Scan for the cell matching the given text and deliver its (X, Y) coordinate at center. 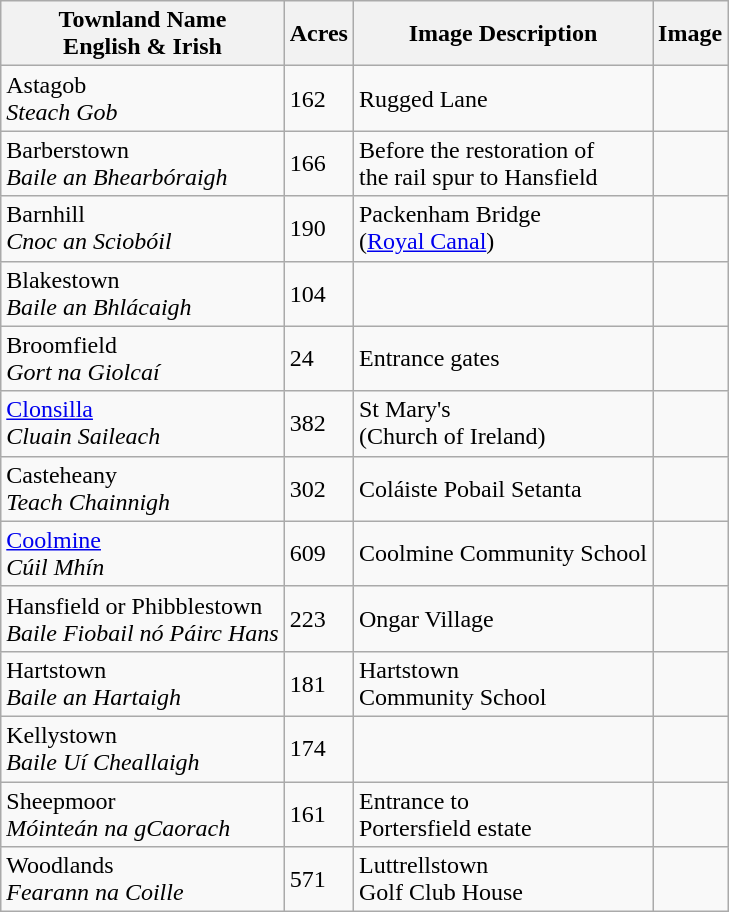
Entrance toPortersfield estate (502, 814)
BlakestownBaile an Bhlácaigh (142, 294)
Hartstown Community School (502, 684)
Ongar Village (502, 618)
181 (318, 684)
BarberstownBaile an Bhearbóraigh (142, 164)
24 (318, 358)
104 (318, 294)
162 (318, 98)
166 (318, 164)
HartstownBaile an Hartaigh (142, 684)
Townland NameEnglish & Irish (142, 34)
Coláiste Pobail Setanta (502, 488)
382 (318, 424)
609 (318, 554)
BroomfieldGort na Giolcaí (142, 358)
CasteheanyTeach Chainnigh (142, 488)
174 (318, 748)
Image Description (502, 34)
223 (318, 618)
St Mary's(Church of Ireland) (502, 424)
Acres (318, 34)
Entrance gates (502, 358)
Packenham Bridge(Royal Canal) (502, 228)
190 (318, 228)
ClonsillaCluain Saileach (142, 424)
Rugged Lane (502, 98)
161 (318, 814)
SheepmoorMóinteán na gCaorach (142, 814)
CoolmineCúil Mhín (142, 554)
Image (690, 34)
BarnhillCnoc an Sciobóil (142, 228)
AstagobSteach Gob (142, 98)
302 (318, 488)
KellystownBaile Uí Cheallaigh (142, 748)
WoodlandsFearann na Coille (142, 880)
571 (318, 880)
Luttrellstown Golf Club House (502, 880)
Before the restoration ofthe rail spur to Hansfield (502, 164)
Hansfield or PhibblestownBaile Fiobail nó Páirc Hans (142, 618)
Coolmine Community School (502, 554)
